Identify which cell holds the provided text, then report its [X, Y] central coordinate. 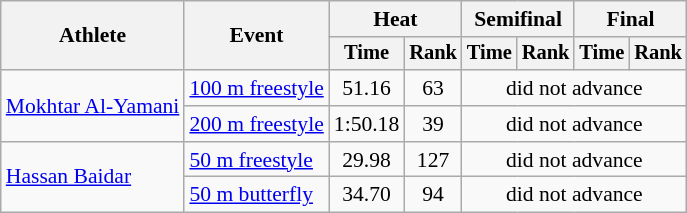
1:50.18 [366, 124]
50 m freestyle [256, 160]
50 m butterfly [256, 195]
94 [433, 195]
Final [630, 19]
34.70 [366, 195]
Hassan Baidar [93, 178]
100 m freestyle [256, 88]
127 [433, 160]
Mokhtar Al-Yamani [93, 106]
Event [256, 36]
39 [433, 124]
Semifinal [518, 19]
200 m freestyle [256, 124]
Athlete [93, 36]
63 [433, 88]
51.16 [366, 88]
29.98 [366, 160]
Heat [396, 19]
